Search for the cell housing the specified text and yield its [X, Y] center coordinate. 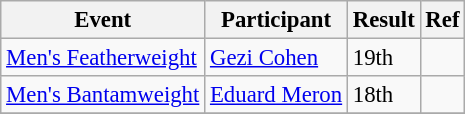
Event [103, 20]
18th [384, 95]
Gezi Cohen [276, 58]
Ref [442, 20]
Result [384, 20]
Participant [276, 20]
19th [384, 58]
Men's Featherweight [103, 58]
Eduard Meron [276, 95]
Men's Bantamweight [103, 95]
